Identify which cell holds the provided text, then report its [X, Y] central coordinate. 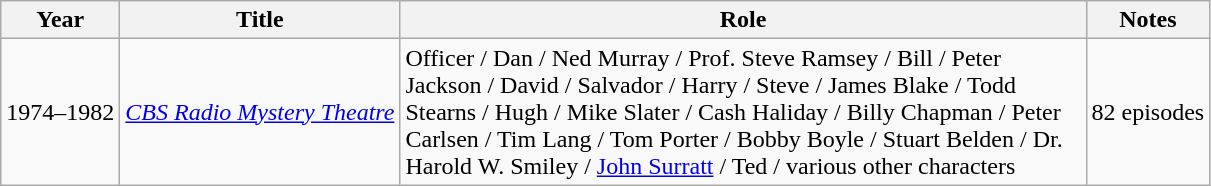
CBS Radio Mystery Theatre [260, 112]
Year [60, 20]
1974–1982 [60, 112]
Role [743, 20]
Notes [1148, 20]
82 episodes [1148, 112]
Title [260, 20]
